Capture the cell that displays the provided text and extract its (x, y) central coordinate. 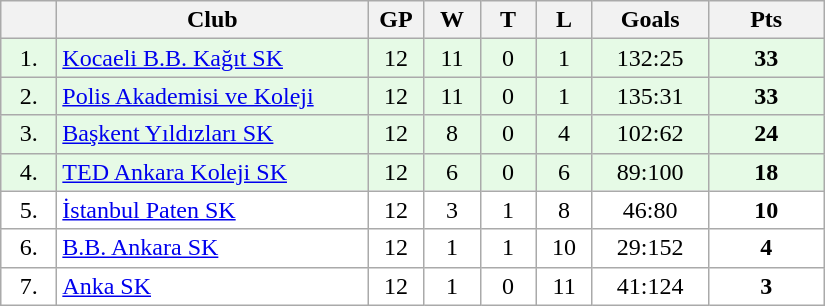
132:25 (650, 58)
W (452, 20)
89:100 (650, 172)
L (564, 20)
Anka SK (212, 286)
46:80 (650, 210)
GP (396, 20)
T (508, 20)
29:152 (650, 248)
41:124 (650, 286)
B.B. Ankara SK (212, 248)
Pts (766, 20)
18 (766, 172)
1. (29, 58)
4. (29, 172)
24 (766, 134)
3. (29, 134)
5. (29, 210)
2. (29, 96)
7. (29, 286)
102:62 (650, 134)
Başkent Yıldızları SK (212, 134)
İstanbul Paten SK (212, 210)
6. (29, 248)
Kocaeli B.B. Kağıt SK (212, 58)
Polis Akademisi ve Koleji (212, 96)
Goals (650, 20)
Club (212, 20)
TED Ankara Koleji SK (212, 172)
135:31 (650, 96)
